Determine the (x, y) coordinate at the center of the cell enclosing the given text.  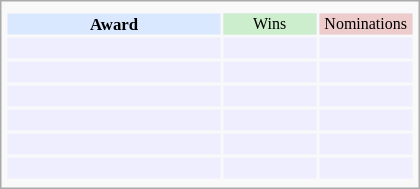
Nominations (366, 24)
Award (114, 24)
Wins (270, 24)
